Detect which cell encompasses the target text, then output its (x, y) center coordinate. 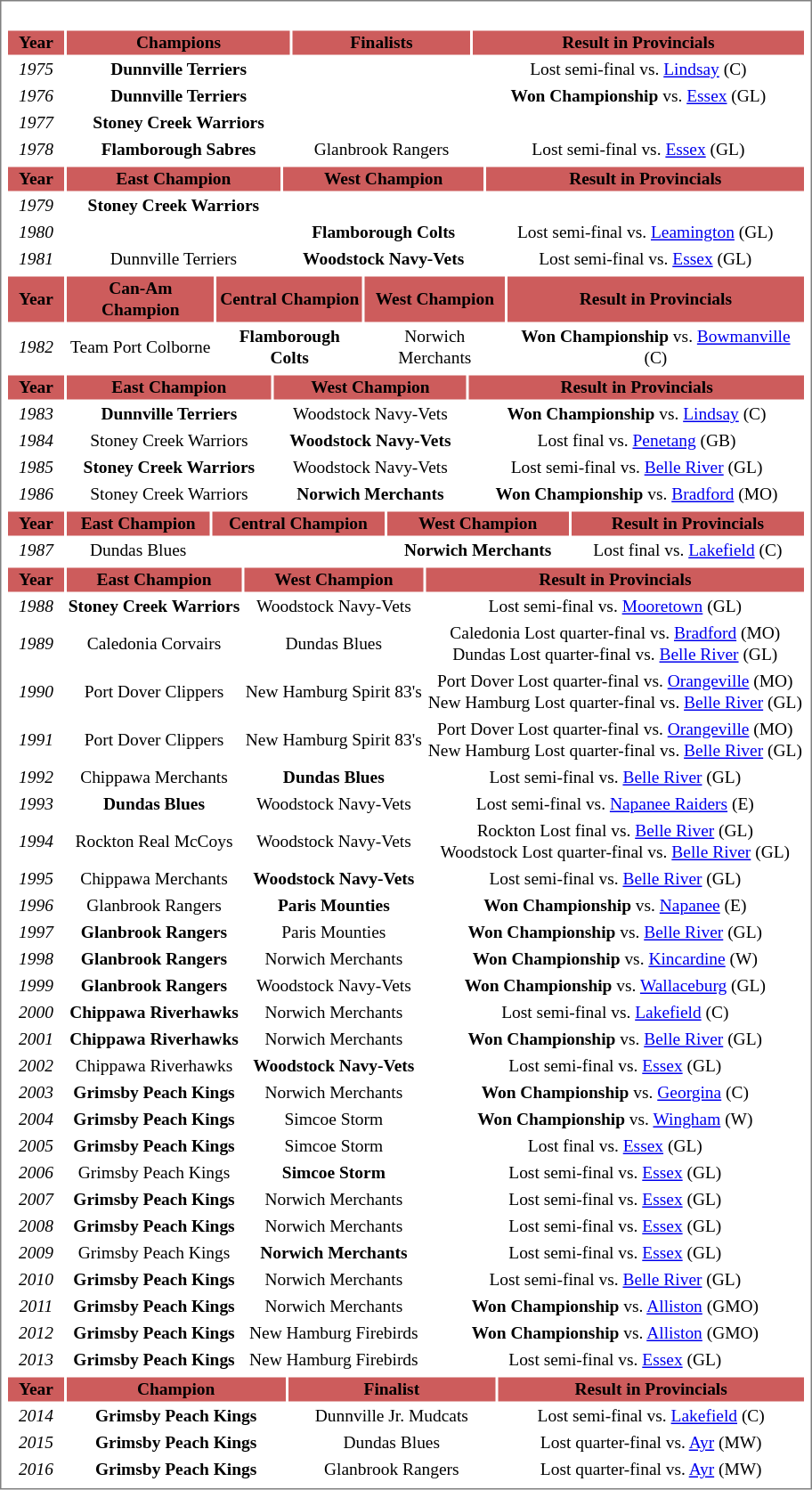
2000 (36, 1014)
1994 (36, 843)
1981 (36, 260)
2015 (36, 1443)
Lost final vs. Essex (GL) (615, 1147)
Won Championship vs. Bradford (MO) (637, 495)
2007 (36, 1201)
Lost final vs. Lakefield (C) (687, 550)
2004 (36, 1120)
1996 (36, 907)
1978 (36, 150)
Won Championship vs. Bowmanville (C) (655, 347)
1982 (36, 347)
Finalist (392, 1389)
1992 (36, 778)
Can-Am Champion (141, 299)
1986 (36, 495)
2009 (36, 1254)
2003 (36, 1094)
1976 (36, 96)
1999 (36, 987)
1979 (36, 207)
Won Championship vs. Georgina (C) (615, 1094)
Won Championship vs. Napanee (E) (615, 907)
2002 (36, 1067)
2013 (36, 1361)
1987 (36, 550)
Dunnville Jr. Mudcats (392, 1416)
1985 (36, 468)
2006 (36, 1174)
1977 (36, 123)
1990 (36, 693)
2008 (36, 1227)
1975 (36, 69)
Lost semi-final vs. Lindsay (C) (638, 69)
Lost semi-final vs. Leamington (GL) (646, 233)
Won Championship vs. Wallaceburg (GL) (615, 987)
2005 (36, 1147)
Champions (178, 43)
2001 (36, 1040)
1980 (36, 233)
1989 (36, 645)
1998 (36, 960)
Team Port Colborne (141, 347)
1983 (36, 415)
2012 (36, 1334)
Lost semi-final vs. Napanee Raiders (E) (615, 805)
Caledonia Corvairs (154, 645)
2016 (36, 1470)
Lost semi-final vs. Mooretown (GL) (615, 607)
Won Championship vs. Wingham (W) (615, 1120)
2011 (36, 1307)
Rockton Lost final vs. Belle River (GL)Woodstock Lost quarter-final vs. Belle River (GL) (615, 843)
1995 (36, 880)
Won Championship vs. Lindsay (C) (637, 415)
1984 (36, 442)
1993 (36, 805)
Won Championship vs. Kincardine (W) (615, 960)
Finalists (381, 43)
2014 (36, 1416)
1997 (36, 933)
Lost final vs. Penetang (GB) (637, 442)
Champion (176, 1389)
1991 (36, 741)
2010 (36, 1281)
1988 (36, 607)
Caledonia Lost quarter-final vs. Bradford (MO)Dundas Lost quarter-final vs. Belle River (GL) (615, 645)
Flamborough Sabres (178, 150)
Won Championship vs. Essex (GL) (638, 96)
Rockton Real McCoys (154, 843)
